Provide the (X, Y) coordinate of the cell's center where the given text is located.  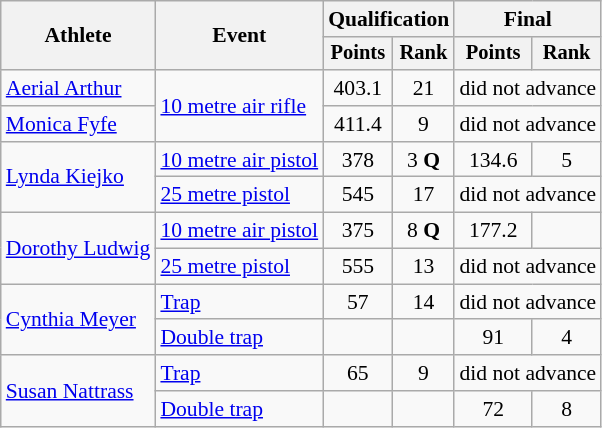
411.4 (358, 124)
403.1 (358, 88)
134.6 (492, 160)
545 (358, 195)
Athlete (78, 36)
4 (566, 338)
Event (239, 36)
Final (528, 19)
375 (358, 231)
3 Q (423, 160)
5 (566, 160)
555 (358, 267)
8 Q (423, 231)
91 (492, 338)
72 (492, 409)
177.2 (492, 231)
14 (423, 302)
10 metre air rifle (239, 106)
Aerial Arthur (78, 88)
Monica Fyfe (78, 124)
378 (358, 160)
13 (423, 267)
57 (358, 302)
21 (423, 88)
Lynda Kiejko (78, 178)
Cynthia Meyer (78, 320)
Susan Nattrass (78, 390)
Dorothy Ludwig (78, 248)
Qualification (388, 19)
65 (358, 373)
8 (566, 409)
17 (423, 195)
